Capture the cell that displays the provided text and extract its [x, y] central coordinate. 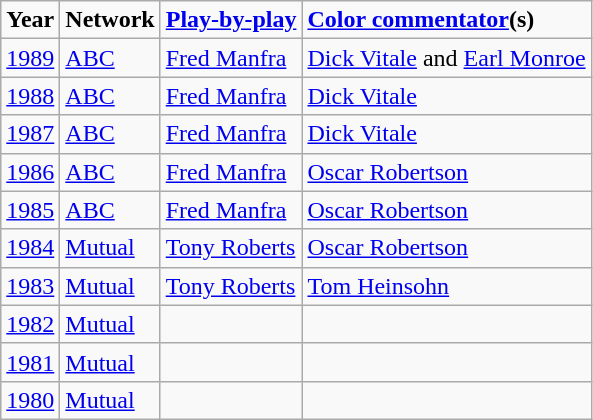
1985 [30, 210]
1989 [30, 58]
Dick Vitale and Earl Monroe [446, 58]
1986 [30, 172]
Year [30, 20]
1983 [30, 286]
Play-by-play [231, 20]
1988 [30, 96]
Network [110, 20]
Tom Heinsohn [446, 286]
Color commentator(s) [446, 20]
1984 [30, 248]
1981 [30, 362]
1987 [30, 134]
1982 [30, 324]
1980 [30, 400]
